Locate the cell with the specified text and output its (x, y) center coordinate. 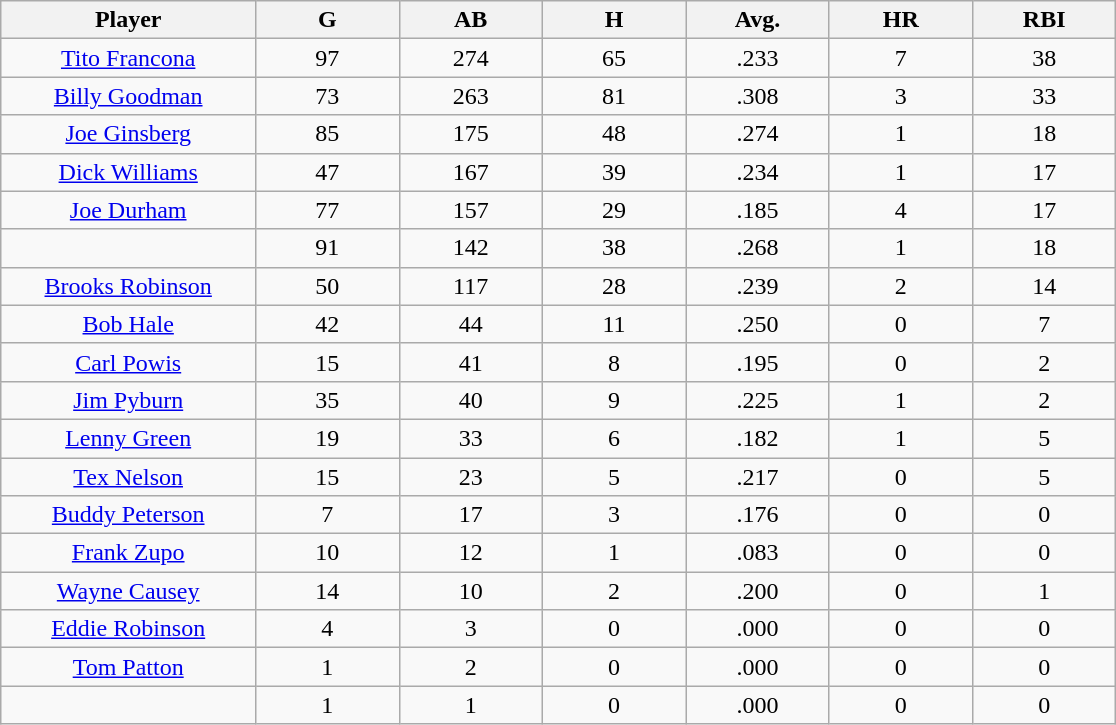
142 (470, 248)
117 (470, 286)
263 (470, 96)
.308 (758, 96)
23 (470, 477)
91 (328, 248)
44 (470, 324)
8 (614, 362)
.274 (758, 134)
28 (614, 286)
.083 (758, 553)
12 (470, 553)
85 (328, 134)
167 (470, 172)
.176 (758, 515)
39 (614, 172)
Tex Nelson (128, 477)
.182 (758, 438)
H (614, 20)
Player (128, 20)
47 (328, 172)
Dick Williams (128, 172)
77 (328, 210)
.217 (758, 477)
Frank Zupo (128, 553)
48 (614, 134)
19 (328, 438)
Carl Powis (128, 362)
Avg. (758, 20)
HR (900, 20)
157 (470, 210)
.200 (758, 591)
.239 (758, 286)
Eddie Robinson (128, 629)
Jim Pyburn (128, 400)
35 (328, 400)
Brooks Robinson (128, 286)
Tom Patton (128, 667)
40 (470, 400)
Bob Hale (128, 324)
Joe Ginsberg (128, 134)
Joe Durham (128, 210)
Buddy Peterson (128, 515)
Billy Goodman (128, 96)
50 (328, 286)
Wayne Causey (128, 591)
.195 (758, 362)
73 (328, 96)
Lenny Green (128, 438)
.225 (758, 400)
.234 (758, 172)
81 (614, 96)
6 (614, 438)
274 (470, 58)
11 (614, 324)
Tito Francona (128, 58)
97 (328, 58)
175 (470, 134)
65 (614, 58)
9 (614, 400)
41 (470, 362)
42 (328, 324)
.233 (758, 58)
.185 (758, 210)
.250 (758, 324)
.268 (758, 248)
RBI (1044, 20)
AB (470, 20)
G (328, 20)
29 (614, 210)
